Search for the cell housing the specified text and yield its [X, Y] center coordinate. 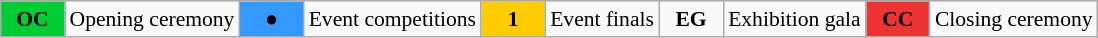
CC [898, 19]
Closing ceremony [1014, 19]
EG [691, 19]
Event finals [602, 19]
Event competitions [392, 19]
● [271, 19]
OC [32, 19]
Exhibition gala [794, 19]
Opening ceremony [152, 19]
1 [513, 19]
